Extract the (x, y) coordinate from the center of the cell holding the provided text.  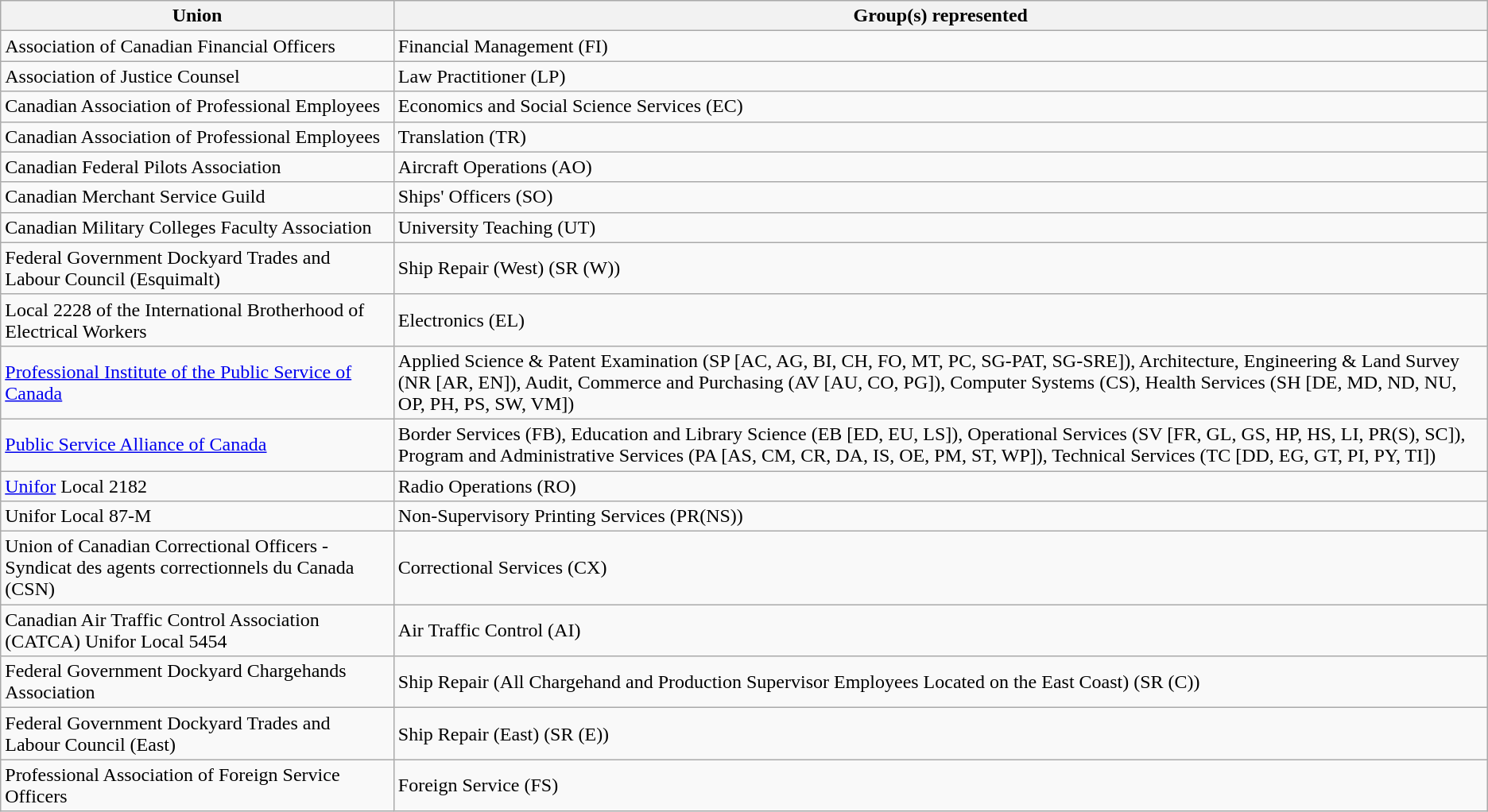
Ship Repair (All Chargehand and Production Supervisor Employees Located on the East Coast) (SR (C)) (940, 682)
Union (197, 16)
Foreign Service (FS) (940, 785)
Canadian Federal Pilots Association (197, 167)
Electronics (EL) (940, 319)
Radio Operations (RO) (940, 485)
Translation (TR) (940, 137)
Professional Association of Foreign Service Officers (197, 785)
Professional Institute of the Public Service of Canada (197, 382)
Public Service Alliance of Canada (197, 445)
Union of Canadian Correctional Officers - Syndicat des agents correctionnels du Canada (CSN) (197, 568)
Economics and Social Science Services (EC) (940, 106)
Correctional Services (CX) (940, 568)
Ships' Officers (SO) (940, 197)
University Teaching (UT) (940, 227)
Canadian Air Traffic Control Association (CATCA) Unifor Local 5454 (197, 631)
Ship Repair (West) (SR (W)) (940, 269)
Financial Management (FI) (940, 46)
Association of Canadian Financial Officers (197, 46)
Federal Government Dockyard Trades and Labour Council (Esquimalt) (197, 269)
Association of Justice Counsel (197, 76)
Federal Government Dockyard Chargehands Association (197, 682)
Local 2228 of the International Brotherhood of Electrical Workers (197, 319)
Group(s) represented (940, 16)
Non-Supervisory Printing Services (PR(NS)) (940, 516)
Air Traffic Control (AI) (940, 631)
Canadian Military Colleges Faculty Association (197, 227)
Ship Repair (East) (SR (E)) (940, 734)
Canadian Merchant Service Guild (197, 197)
Aircraft Operations (AO) (940, 167)
Unifor Local 2182 (197, 485)
Federal Government Dockyard Trades and Labour Council (East) (197, 734)
Law Practitioner (LP) (940, 76)
Unifor Local 87-M (197, 516)
